Capture the cell that displays the provided text and extract its [x, y] central coordinate. 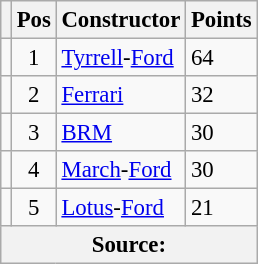
32 [222, 95]
Source: [129, 245]
Constructor [121, 20]
64 [222, 58]
Pos [34, 20]
Ferrari [121, 95]
5 [34, 208]
Lotus-Ford [121, 208]
March-Ford [121, 170]
Points [222, 20]
4 [34, 170]
1 [34, 58]
BRM [121, 133]
2 [34, 95]
3 [34, 133]
21 [222, 208]
Tyrrell-Ford [121, 58]
